Identify which cell holds the provided text, then report its (X, Y) central coordinate. 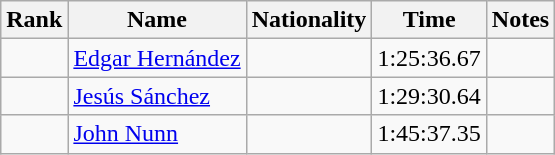
Nationality (309, 20)
Notes (520, 20)
Edgar Hernández (157, 58)
Time (429, 20)
Rank (34, 20)
1:29:30.64 (429, 96)
Name (157, 20)
1:25:36.67 (429, 58)
Jesús Sánchez (157, 96)
John Nunn (157, 134)
1:45:37.35 (429, 134)
